Locate the cell with the specified text and output its [X, Y] center coordinate. 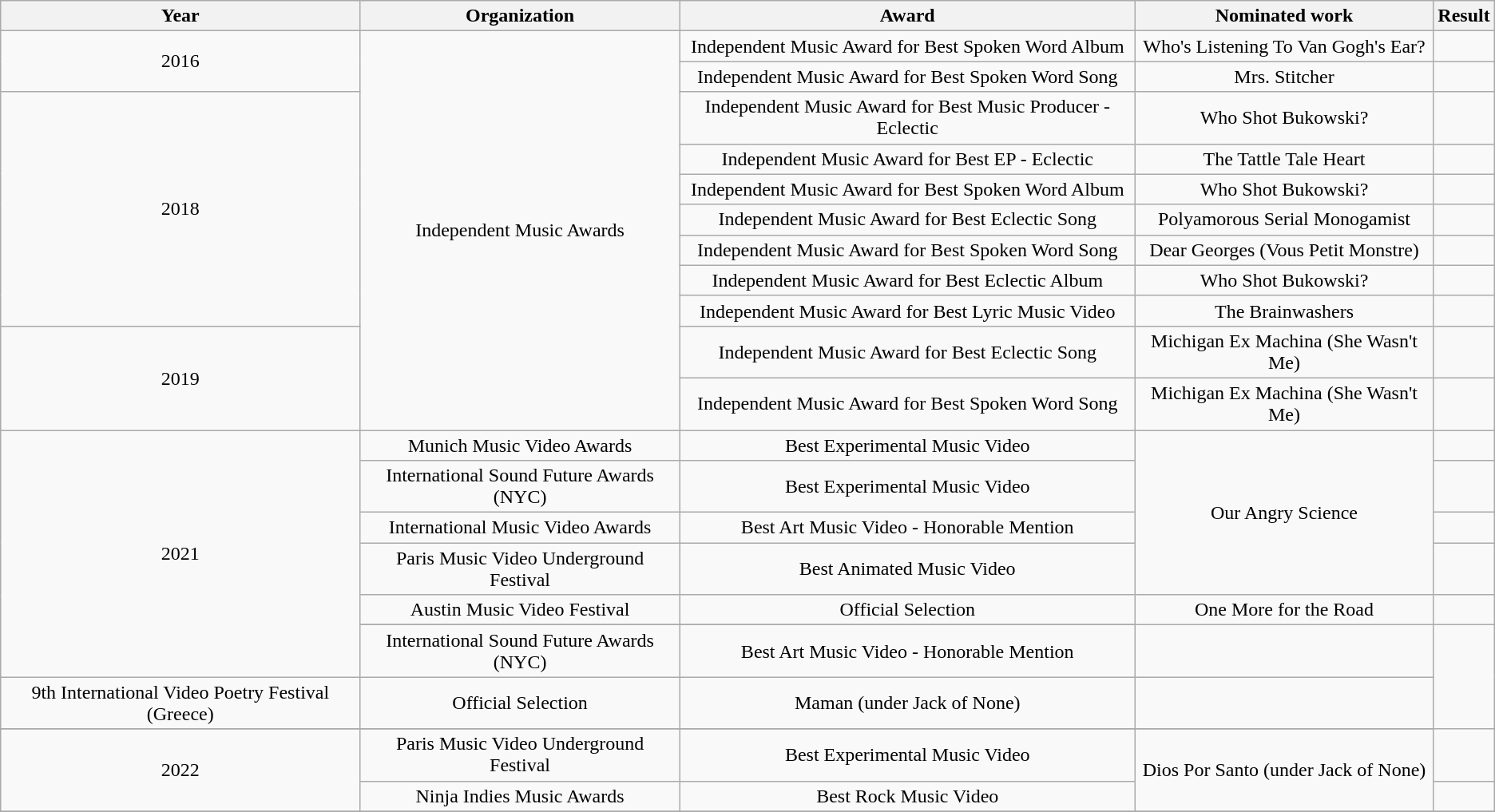
Independent Music Awards [520, 231]
One More for the Road [1284, 610]
Maman (under Jack of None) [907, 703]
Best Rock Music Video [907, 796]
2021 [180, 553]
Munich Music Video Awards [520, 445]
Best Animated Music Video [907, 568]
Organization [520, 16]
Year [180, 16]
Polyamorous Serial Monogamist [1284, 220]
Ninja Indies Music Awards [520, 796]
Mrs. Stitcher [1284, 77]
Austin Music Video Festival [520, 610]
Independent Music Award for Best EP - Eclectic [907, 159]
Award [907, 16]
2018 [180, 209]
Independent Music Award for Best Lyric Music Video [907, 311]
Independent Music Award for Best Eclectic Album [907, 280]
2019 [180, 378]
Dios Por Santo (under Jack of None) [1284, 770]
2022 [180, 770]
International Music Video Awards [520, 528]
Nominated work [1284, 16]
Dear Georges (Vous Petit Monstre) [1284, 250]
Independent Music Award for Best Music Producer - Eclectic [907, 118]
9th International Video Poetry Festival (Greece) [180, 703]
Who's Listening To Van Gogh's Ear? [1284, 46]
Our Angry Science [1284, 512]
The Brainwashers [1284, 311]
The Tattle Tale Heart [1284, 159]
2016 [180, 61]
Result [1464, 16]
